Output the (x, y) coordinate of the center of the cell containing the given text.  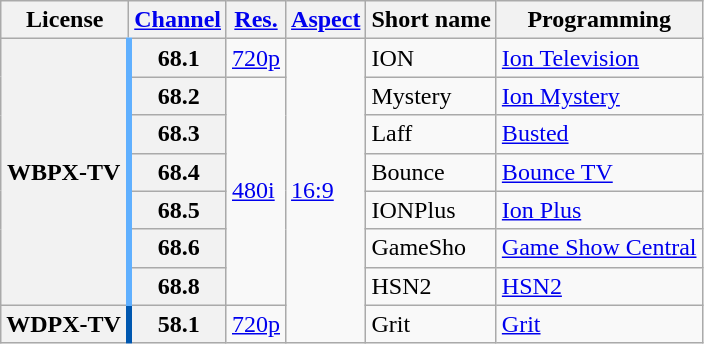
IONPlus (431, 210)
68.4 (178, 172)
GameSho (431, 248)
480i (256, 191)
68.8 (178, 286)
68.6 (178, 248)
License (65, 20)
16:9 (326, 191)
Ion Plus (599, 210)
68.3 (178, 134)
WDPX-TV (65, 324)
68.1 (178, 58)
58.1 (178, 324)
68.5 (178, 210)
Channel (178, 20)
WBPX-TV (65, 172)
Bounce (431, 172)
Ion Mystery (599, 96)
Bounce TV (599, 172)
Busted (599, 134)
Res. (256, 20)
Ion Television (599, 58)
Mystery (431, 96)
Game Show Central (599, 248)
Short name (431, 20)
Programming (599, 20)
68.2 (178, 96)
Aspect (326, 20)
Laff (431, 134)
ION (431, 58)
